Output the [x, y] coordinate of the center of the cell containing the given text.  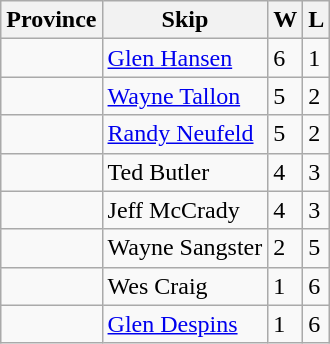
Jeff McCrady [185, 210]
Randy Neufeld [185, 134]
W [286, 20]
L [316, 20]
Wayne Sangster [185, 248]
Province [52, 20]
Wes Craig [185, 286]
Glen Despins [185, 324]
Skip [185, 20]
Wayne Tallon [185, 96]
Ted Butler [185, 172]
Glen Hansen [185, 58]
